Return (X, Y) of the center of cell containing provided text 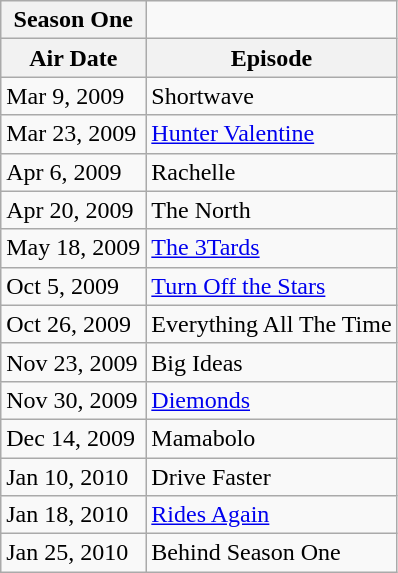
Big Ideas (272, 362)
Dec 14, 2009 (74, 438)
Nov 30, 2009 (74, 400)
Rachelle (272, 172)
Jan 18, 2010 (74, 515)
Shortwave (272, 96)
Everything All The Time (272, 324)
Nov 23, 2009 (74, 362)
Drive Faster (272, 477)
The North (272, 210)
Oct 26, 2009 (74, 324)
Turn Off the Stars (272, 286)
Oct 5, 2009 (74, 286)
Season One (74, 20)
Mar 9, 2009 (74, 96)
Apr 20, 2009 (74, 210)
Mamabolo (272, 438)
May 18, 2009 (74, 248)
Diemonds (272, 400)
The 3Tards (272, 248)
Apr 6, 2009 (74, 172)
Episode (272, 58)
Jan 25, 2010 (74, 553)
Jan 10, 2010 (74, 477)
Air Date (74, 58)
Rides Again (272, 515)
Hunter Valentine (272, 134)
Behind Season One (272, 553)
Mar 23, 2009 (74, 134)
